For the text-containing cell, return its midpoint in [x, y] coordinate format. 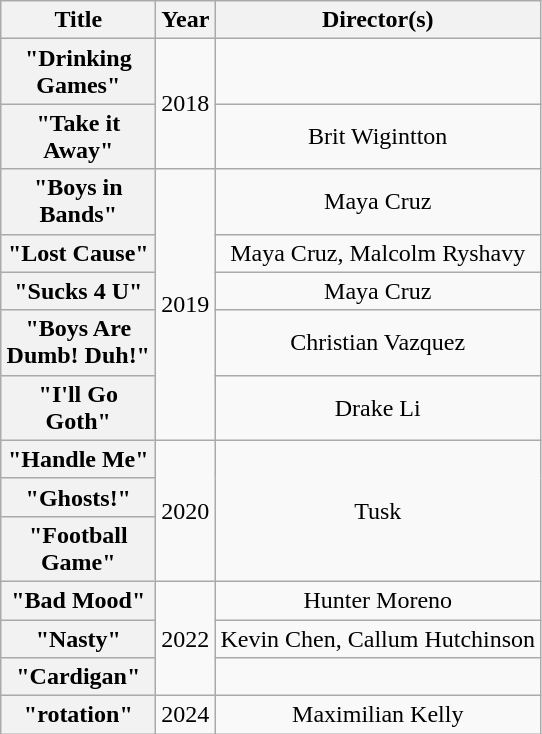
"Take it Away" [78, 136]
Maximilian Kelly [378, 715]
Year [186, 20]
"Cardigan" [78, 677]
"I'll Go Goth" [78, 408]
2019 [186, 304]
Drake Li [378, 408]
Hunter Moreno [378, 600]
"Lost Cause" [78, 253]
"Boys in Bands" [78, 202]
"Sucks 4 U" [78, 291]
Tusk [378, 510]
Maya Cruz, Malcolm Ryshavy [378, 253]
Christian Vazquez [378, 342]
"Football Game" [78, 548]
Director(s) [378, 20]
Kevin Chen, Callum Hutchinson [378, 639]
"Ghosts!" [78, 497]
"Boys Are Dumb! Duh!" [78, 342]
Title [78, 20]
"Bad Mood" [78, 600]
2024 [186, 715]
"Nasty" [78, 639]
"Handle Me" [78, 459]
2018 [186, 104]
2020 [186, 510]
"Drinking Games" [78, 72]
Brit Wigintton [378, 136]
2022 [186, 638]
"rotation" [78, 715]
